Identify which cell holds the provided text, then report its (x, y) central coordinate. 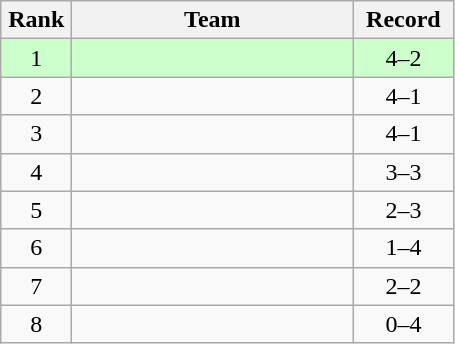
2–3 (404, 210)
1 (36, 58)
0–4 (404, 324)
3–3 (404, 172)
5 (36, 210)
8 (36, 324)
2–2 (404, 286)
6 (36, 248)
4 (36, 172)
Rank (36, 20)
1–4 (404, 248)
7 (36, 286)
3 (36, 134)
Record (404, 20)
Team (212, 20)
2 (36, 96)
4–2 (404, 58)
